From the cell containing the given text, extract its center point as (X, Y) coordinate. 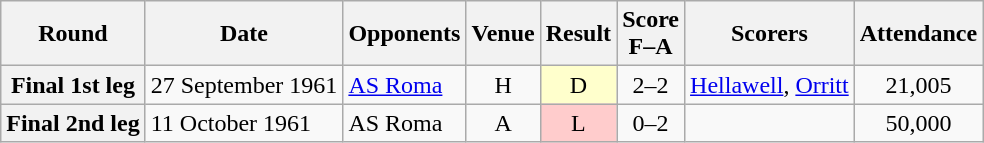
Round (73, 34)
Hellawell, Orritt (770, 85)
27 September 1961 (244, 85)
Final 1st leg (73, 85)
50,000 (918, 123)
21,005 (918, 85)
11 October 1961 (244, 123)
D (578, 85)
Date (244, 34)
A (503, 123)
0–2 (651, 123)
L (578, 123)
Final 2nd leg (73, 123)
Attendance (918, 34)
H (503, 85)
ScoreF–A (651, 34)
Opponents (404, 34)
Venue (503, 34)
Result (578, 34)
2–2 (651, 85)
Scorers (770, 34)
